Provide the [x, y] coordinate of the cell's center where the given text is located.  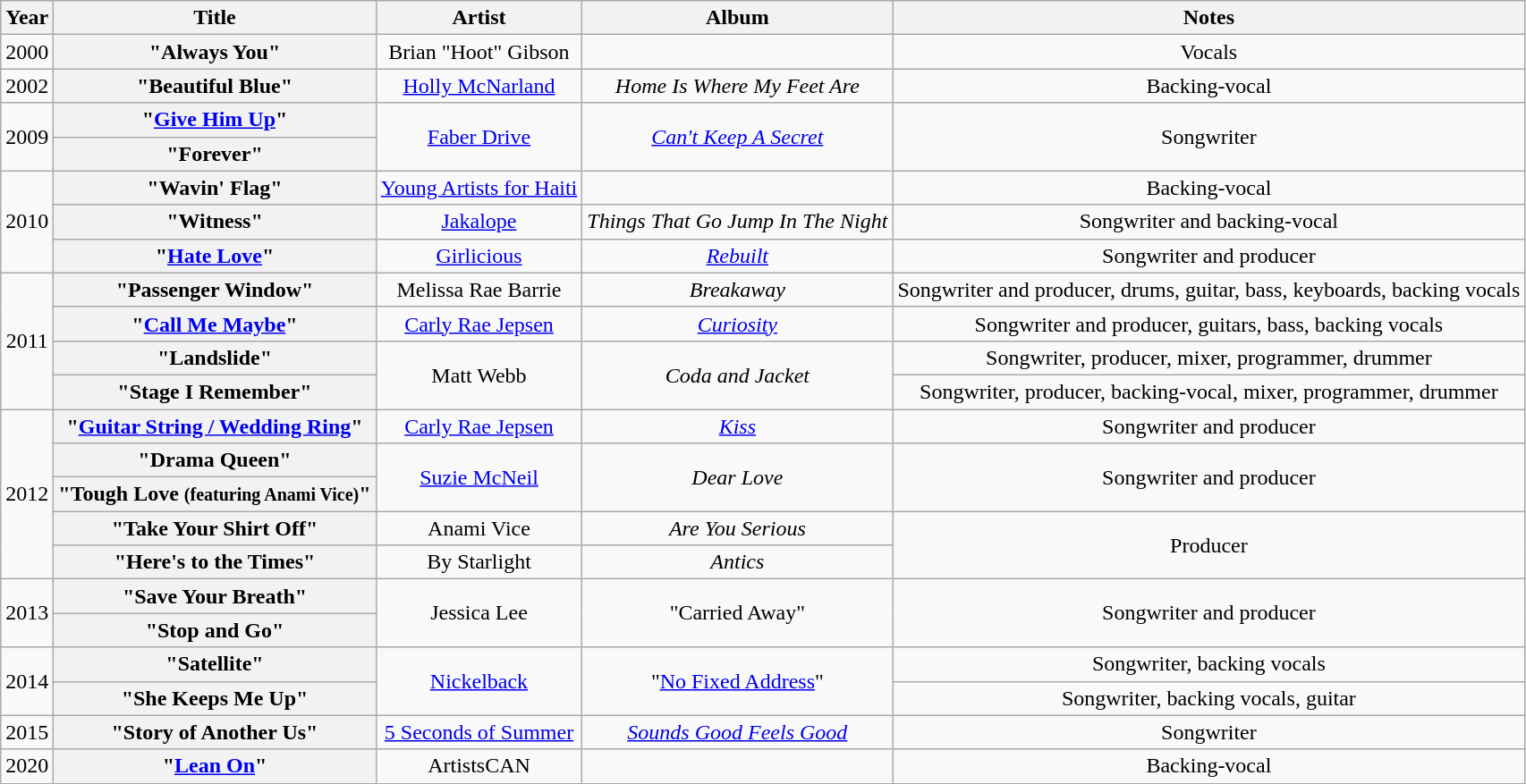
Melissa Rae Barrie [479, 290]
2009 [27, 137]
"Lean On" [215, 766]
"Beautiful Blue" [215, 86]
Songwriter, producer, mixer, programmer, drummer [1209, 358]
5 Seconds of Summer [479, 732]
Breakaway [737, 290]
ArtistsCAN [479, 766]
"Landslide" [215, 358]
2013 [27, 613]
"Hate Love" [215, 256]
"Always You" [215, 52]
Suzie McNeil [479, 477]
"Here's to the Times" [215, 562]
Producer [1209, 545]
Nickelback [479, 681]
Songwriter, producer, backing-vocal, mixer, programmer, drummer [1209, 392]
Sounds Good Feels Good [737, 732]
"Guitar String / Wedding Ring" [215, 426]
2015 [27, 732]
Young Artists for Haiti [479, 188]
Curiosity [737, 324]
2002 [27, 86]
Home Is Where My Feet Are [737, 86]
"Drama Queen" [215, 460]
2000 [27, 52]
"Tough Love (featuring Anami Vice)" [215, 494]
"Take Your Shirt Off" [215, 528]
Album [737, 18]
Songwriter and backing-vocal [1209, 222]
Songwriter, backing vocals, guitar [1209, 698]
Jessica Lee [479, 613]
Brian "Hoot" Gibson [479, 52]
Jakalope [479, 222]
Girlicious [479, 256]
2012 [27, 494]
"Wavin' Flag" [215, 188]
"Call Me Maybe" [215, 324]
"Stage I Remember" [215, 392]
2014 [27, 681]
Artist [479, 18]
"Witness" [215, 222]
Holly McNarland [479, 86]
Rebuilt [737, 256]
2010 [27, 222]
Year [27, 18]
2011 [27, 341]
"Satellite" [215, 664]
"Save Your Breath" [215, 596]
Matt Webb [479, 375]
Songwriter, backing vocals [1209, 664]
Kiss [737, 426]
Can't Keep A Secret [737, 137]
By Starlight [479, 562]
Faber Drive [479, 137]
Things That Go Jump In The Night [737, 222]
"Give Him Up" [215, 120]
"Carried Away" [737, 613]
2020 [27, 766]
"No Fixed Address" [737, 681]
Anami Vice [479, 528]
Notes [1209, 18]
"Passenger Window" [215, 290]
"Story of Another Us" [215, 732]
Songwriter and producer, drums, guitar, bass, keyboards, backing vocals [1209, 290]
"She Keeps Me Up" [215, 698]
Dear Love [737, 477]
Title [215, 18]
Vocals [1209, 52]
Songwriter and producer, guitars, bass, backing vocals [1209, 324]
Coda and Jacket [737, 375]
"Stop and Go" [215, 630]
"Forever" [215, 154]
Are You Serious [737, 528]
Antics [737, 562]
